Return the [X, Y] coordinate for the center point of the cell that contains the specified text.  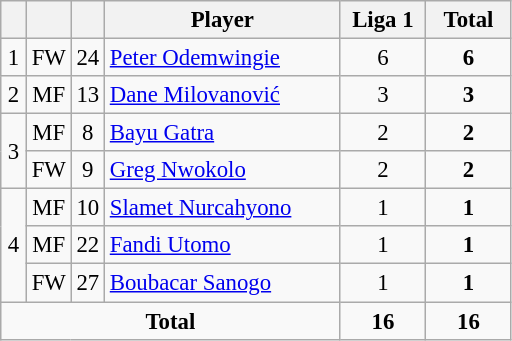
Fandi Utomo [222, 245]
4 [14, 246]
24 [88, 58]
Bayu Gatra [222, 133]
27 [88, 283]
Peter Odemwingie [222, 58]
Liga 1 [383, 20]
10 [88, 208]
Dane Milovanović [222, 95]
22 [88, 245]
13 [88, 95]
Slamet Nurcahyono [222, 208]
Player [222, 20]
Boubacar Sanogo [222, 283]
8 [88, 133]
9 [88, 170]
Greg Nwokolo [222, 170]
